Find where the given text appears and provide that cell's center as [X, Y] coordinate. 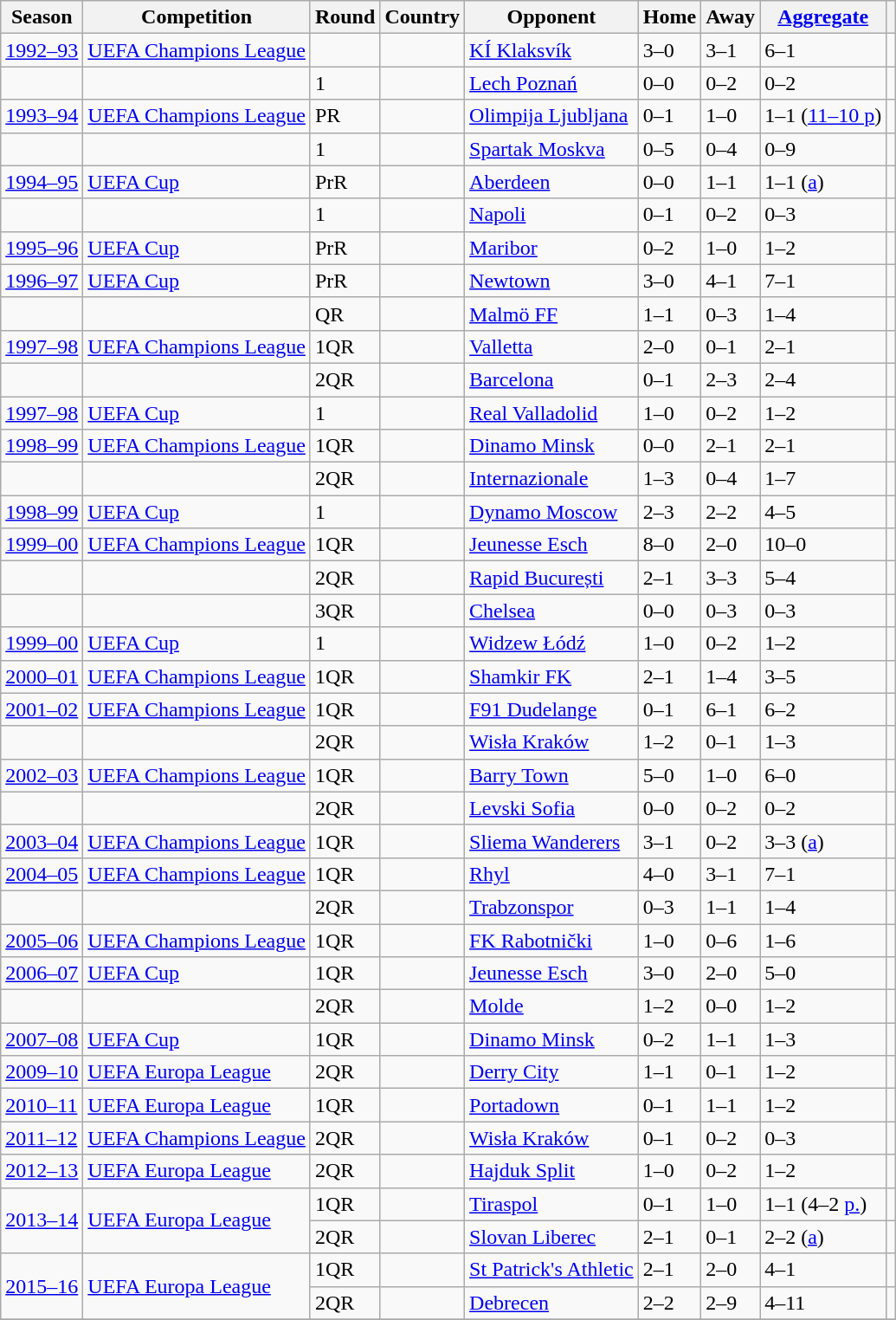
6–0 [823, 775]
1996–97 [42, 281]
PR [345, 116]
KÍ Klaksvík [552, 50]
Lech Poznań [552, 83]
Tiraspol [552, 1204]
1–1 (11–10 p) [823, 116]
Internazionale [552, 479]
Home [669, 17]
0–5 [669, 149]
2009–10 [42, 1072]
Widzew Łódź [552, 644]
0–9 [823, 149]
Real Valladolid [552, 413]
Spartak Moskva [552, 149]
1–7 [823, 479]
2000–01 [42, 676]
Away [731, 17]
2005–06 [42, 940]
6–2 [823, 709]
Hajduk Split [552, 1171]
10–0 [823, 545]
Round [345, 17]
Chelsea [552, 611]
Valletta [552, 346]
1993–94 [42, 116]
5–4 [823, 578]
Competition [197, 17]
3–3 [731, 578]
2003–04 [42, 841]
1995–96 [42, 248]
3QR [345, 611]
Barcelona [552, 379]
2006–07 [42, 974]
St Patrick's Athletic [552, 1270]
8–0 [669, 545]
2013–14 [42, 1220]
Country [422, 17]
Opponent [552, 17]
2–9 [731, 1303]
Season [42, 17]
Dynamo Moscow [552, 512]
1–1 (4–2 p.) [823, 1204]
Maribor [552, 248]
4–11 [823, 1303]
Levski Sofia [552, 808]
Rapid București [552, 578]
2011–12 [42, 1138]
1992–93 [42, 50]
2–2 (a) [823, 1237]
2001–02 [42, 709]
F91 Dudelange [552, 709]
Napoli [552, 215]
3–5 [823, 676]
Shamkir FK [552, 676]
Debrecen [552, 1303]
4–5 [823, 512]
Derry City [552, 1072]
2010–11 [42, 1105]
Sliema Wanderers [552, 841]
1994–95 [42, 182]
Newtown [552, 281]
Malmö FF [552, 314]
2015–16 [42, 1286]
2004–05 [42, 874]
4–0 [669, 874]
Portadown [552, 1105]
1–1 (a) [823, 182]
2007–08 [42, 1039]
2–4 [823, 379]
Slovan Liberec [552, 1237]
Molde [552, 1006]
1–6 [823, 940]
2002–03 [42, 775]
3–3 (a) [823, 841]
Aggregate [823, 17]
Rhyl [552, 874]
Trabzonspor [552, 907]
FK Rabotnički [552, 940]
2012–13 [42, 1171]
0–6 [731, 940]
Aberdeen [552, 182]
Barry Town [552, 775]
QR [345, 314]
Olimpija Ljubljana [552, 116]
